Return the (x, y) coordinate for the center point of the cell that contains the specified text.  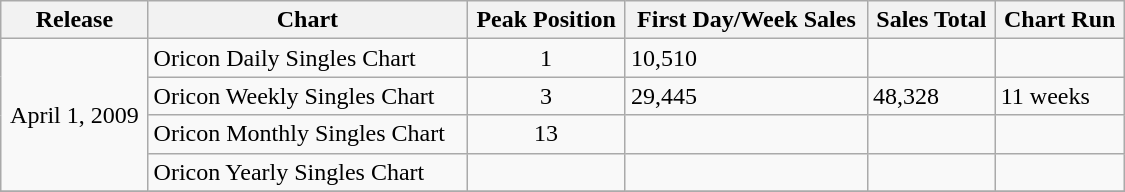
Peak Position (546, 20)
48,328 (932, 96)
Sales Total (932, 20)
1 (546, 58)
29,445 (746, 96)
Oricon Yearly Singles Chart (308, 172)
First Day/Week Sales (746, 20)
Release (74, 20)
April 1, 2009 (74, 115)
13 (546, 134)
11 weeks (1060, 96)
10,510 (746, 58)
Chart Run (1060, 20)
Oricon Daily Singles Chart (308, 58)
Oricon Weekly Singles Chart (308, 96)
3 (546, 96)
Chart (308, 20)
Oricon Monthly Singles Chart (308, 134)
